Scan for the cell matching the given text and deliver its [x, y] coordinate at center. 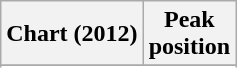
Peakposition [189, 34]
Chart (2012) [72, 34]
